Detect which cell encompasses the target text, then output its (x, y) center coordinate. 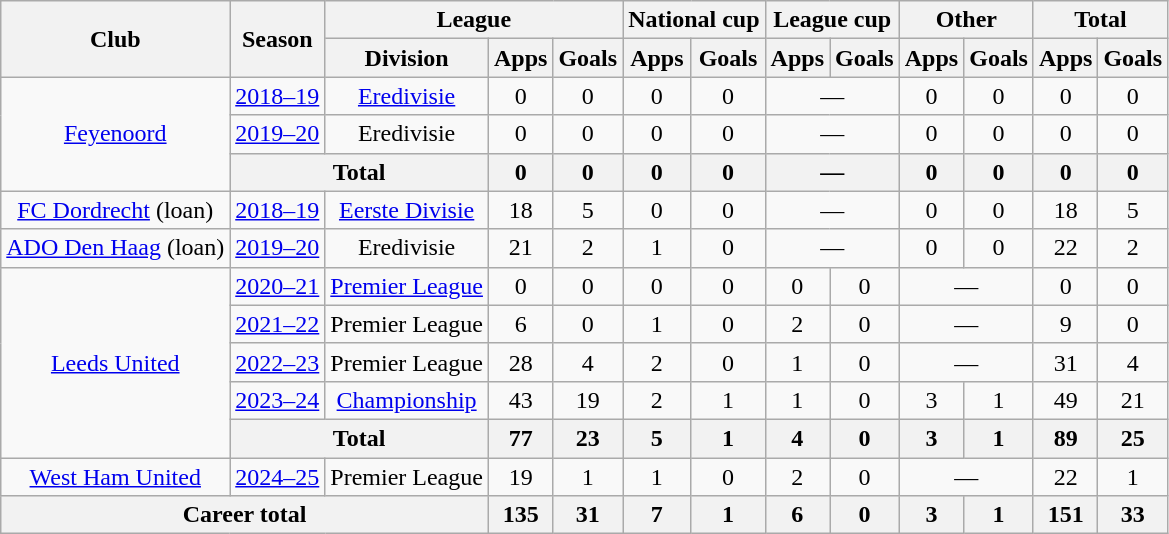
2023–24 (278, 400)
33 (1133, 515)
Career total (245, 515)
League cup (832, 20)
49 (1065, 400)
43 (520, 400)
28 (520, 362)
Other (966, 20)
89 (1065, 438)
Eerste Divisie (407, 210)
25 (1133, 438)
2021–22 (278, 324)
West Ham United (116, 477)
Leeds United (116, 362)
2024–25 (278, 477)
National cup (694, 20)
FC Dordrecht (loan) (116, 210)
2020–21 (278, 286)
Club (116, 39)
23 (588, 438)
7 (657, 515)
9 (1065, 324)
Championship (407, 400)
Division (407, 58)
77 (520, 438)
135 (520, 515)
League (474, 20)
Feyenoord (116, 134)
Season (278, 39)
ADO Den Haag (loan) (116, 248)
151 (1065, 515)
2022–23 (278, 362)
